Output the (X, Y) coordinate of the center of the cell containing the given text.  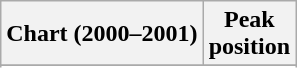
Peakposition (249, 34)
Chart (2000–2001) (102, 34)
